Output the (x, y) coordinate of the center of the cell containing the given text.  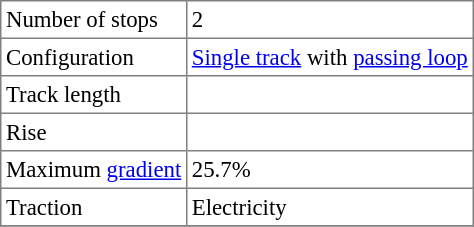
Track length (94, 95)
Single track with passing loop (330, 57)
25.7% (330, 170)
Maximum gradient (94, 170)
Rise (94, 132)
2 (330, 20)
Electricity (330, 207)
Configuration (94, 57)
Number of stops (94, 20)
Traction (94, 207)
